Determine the [x, y] coordinate at the center of the cell enclosing the given text.  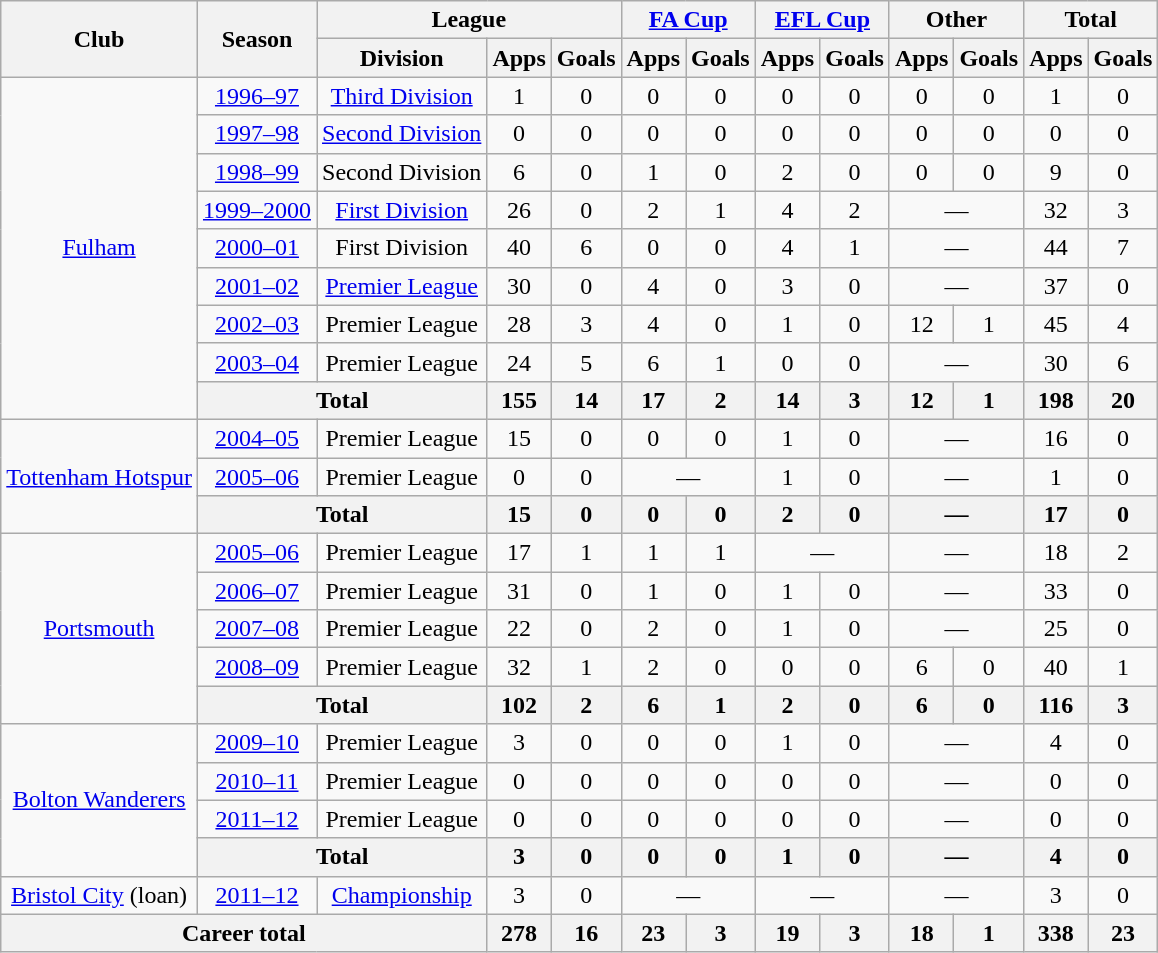
102 [519, 705]
Tottenham Hotspur [100, 476]
FA Cup [688, 20]
Career total [244, 933]
Other [956, 20]
2008–09 [256, 667]
155 [519, 400]
198 [1056, 400]
278 [519, 933]
Bristol City (loan) [100, 895]
44 [1056, 248]
45 [1056, 324]
31 [519, 591]
Championship [401, 895]
7 [1123, 248]
5 [586, 362]
26 [519, 210]
338 [1056, 933]
22 [519, 629]
2009–10 [256, 743]
Fulham [100, 248]
116 [1056, 705]
Season [256, 39]
20 [1123, 400]
9 [1056, 172]
2000–01 [256, 248]
28 [519, 324]
25 [1056, 629]
2004–05 [256, 438]
1999–2000 [256, 210]
37 [1056, 286]
2003–04 [256, 362]
1996–97 [256, 96]
2007–08 [256, 629]
1998–99 [256, 172]
19 [787, 933]
Club [100, 39]
Portsmouth [100, 629]
33 [1056, 591]
2001–02 [256, 286]
2010–11 [256, 781]
League [468, 20]
2002–03 [256, 324]
2006–07 [256, 591]
1997–98 [256, 134]
Third Division [401, 96]
Bolton Wanderers [100, 800]
Division [401, 58]
24 [519, 362]
EFL Cup [822, 20]
